Scan for the cell matching the given text and deliver its [x, y] coordinate at center. 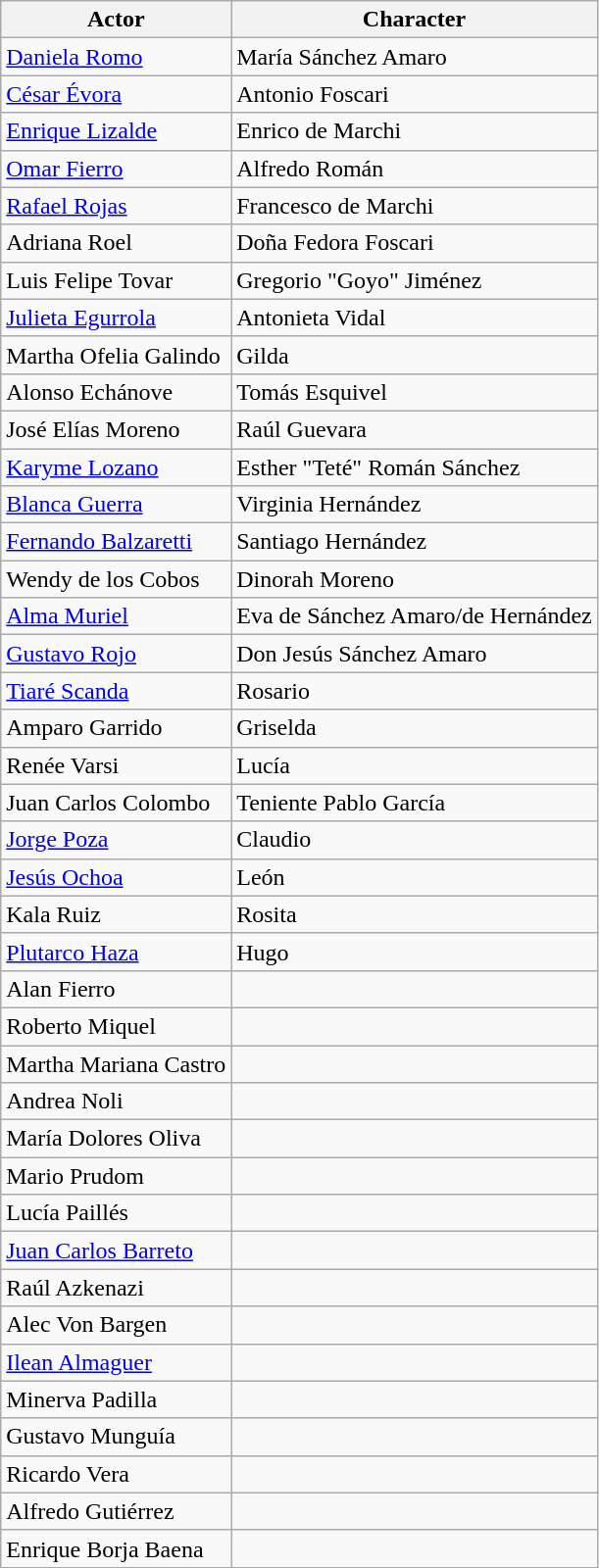
Dinorah Moreno [415, 579]
Santiago Hernández [415, 542]
Alfredo Gutiérrez [116, 1511]
Amparo Garrido [116, 728]
Esther "Teté" Román Sánchez [415, 467]
Character [415, 20]
Luis Felipe Tovar [116, 280]
Blanca Guerra [116, 505]
Alma Muriel [116, 616]
Enrico de Marchi [415, 131]
Francesco de Marchi [415, 206]
Jorge Poza [116, 840]
Mario Prudom [116, 1176]
Minerva Padilla [116, 1399]
Rosita [415, 914]
María Dolores Oliva [116, 1139]
Gregorio "Goyo" Jiménez [415, 280]
Kala Ruiz [116, 914]
Raúl Guevara [415, 429]
Gilda [415, 355]
Gustavo Rojo [116, 654]
Martha Mariana Castro [116, 1063]
José Elías Moreno [116, 429]
Omar Fierro [116, 169]
Actor [116, 20]
Tomás Esquivel [415, 392]
Lucía Paillés [116, 1213]
Don Jesús Sánchez Amaro [415, 654]
Raúl Azkenazi [116, 1288]
Enrique Lizalde [116, 131]
Andrea Noli [116, 1102]
Tiaré Scanda [116, 691]
Renée Varsi [116, 765]
Alfredo Román [415, 169]
Martha Ofelia Galindo [116, 355]
Hugo [415, 952]
Fernando Balzaretti [116, 542]
Claudio [415, 840]
Griselda [415, 728]
Adriana Roel [116, 243]
Doña Fedora Foscari [415, 243]
Antonieta Vidal [415, 318]
Virginia Hernández [415, 505]
Lucía [415, 765]
Alec Von Bargen [116, 1325]
León [415, 877]
Antonio Foscari [415, 94]
Daniela Romo [116, 57]
Rosario [415, 691]
Juan Carlos Barreto [116, 1250]
Plutarco Haza [116, 952]
Gustavo Munguía [116, 1437]
Juan Carlos Colombo [116, 803]
Jesús Ochoa [116, 877]
Rafael Rojas [116, 206]
María Sánchez Amaro [415, 57]
Alonso Echánove [116, 392]
Roberto Miquel [116, 1026]
Teniente Pablo García [415, 803]
Enrique Borja Baena [116, 1548]
Wendy de los Cobos [116, 579]
Ilean Almaguer [116, 1362]
Eva de Sánchez Amaro/de Hernández [415, 616]
Julieta Egurrola [116, 318]
César Évora [116, 94]
Ricardo Vera [116, 1474]
Karyme Lozano [116, 467]
Alan Fierro [116, 989]
